Return (x, y) of the center of cell containing provided text 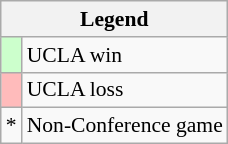
UCLA loss (125, 90)
Non-Conference game (125, 126)
* (12, 126)
Legend (114, 19)
UCLA win (125, 55)
